Scan for the cell matching the given text and deliver its [X, Y] coordinate at center. 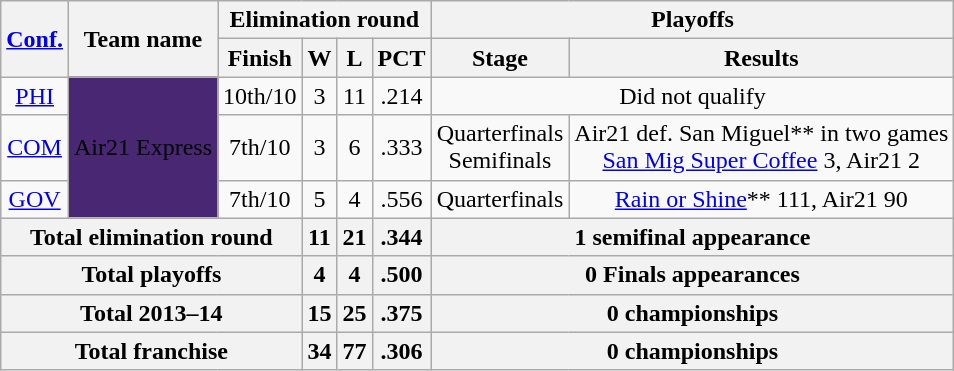
.344 [402, 237]
34 [320, 351]
10th/10 [260, 96]
Total elimination round [152, 237]
25 [354, 313]
Playoffs [692, 20]
GOV [35, 199]
Total playoffs [152, 275]
77 [354, 351]
21 [354, 237]
W [320, 58]
PCT [402, 58]
Quarterfinals Semifinals [500, 148]
Quarterfinals [500, 199]
Team name [142, 39]
Total 2013–14 [152, 313]
5 [320, 199]
Did not qualify [692, 96]
0 Finals appearances [692, 275]
Air21 Express [142, 148]
1 semifinal appearance [692, 237]
Rain or Shine** 111, Air21 90 [762, 199]
.306 [402, 351]
PHI [35, 96]
Air21 def. San Miguel** in two games San Mig Super Coffee 3, Air21 2 [762, 148]
.500 [402, 275]
Conf. [35, 39]
.333 [402, 148]
.375 [402, 313]
Results [762, 58]
Elimination round [325, 20]
COM [35, 148]
Stage [500, 58]
Total franchise [152, 351]
.214 [402, 96]
.556 [402, 199]
L [354, 58]
6 [354, 148]
15 [320, 313]
Finish [260, 58]
